Detect which cell encompasses the target text, then output its (x, y) center coordinate. 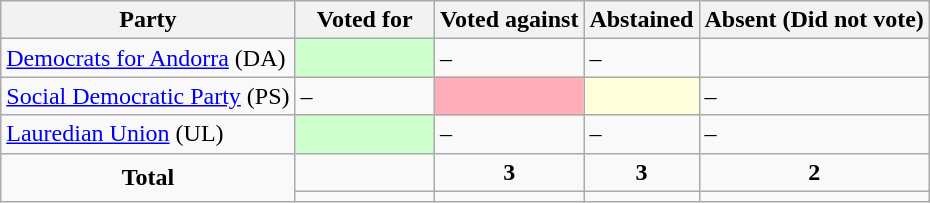
Voted for (364, 20)
2 (814, 172)
Democrats for Andorra (DA) (148, 58)
Lauredian Union (UL) (148, 134)
Party (148, 20)
Total (148, 178)
Social Democratic Party (PS) (148, 96)
Abstained (642, 20)
Absent (Did not vote) (814, 20)
Voted against (509, 20)
